Find where the given text appears and provide that cell's center as (X, Y) coordinate. 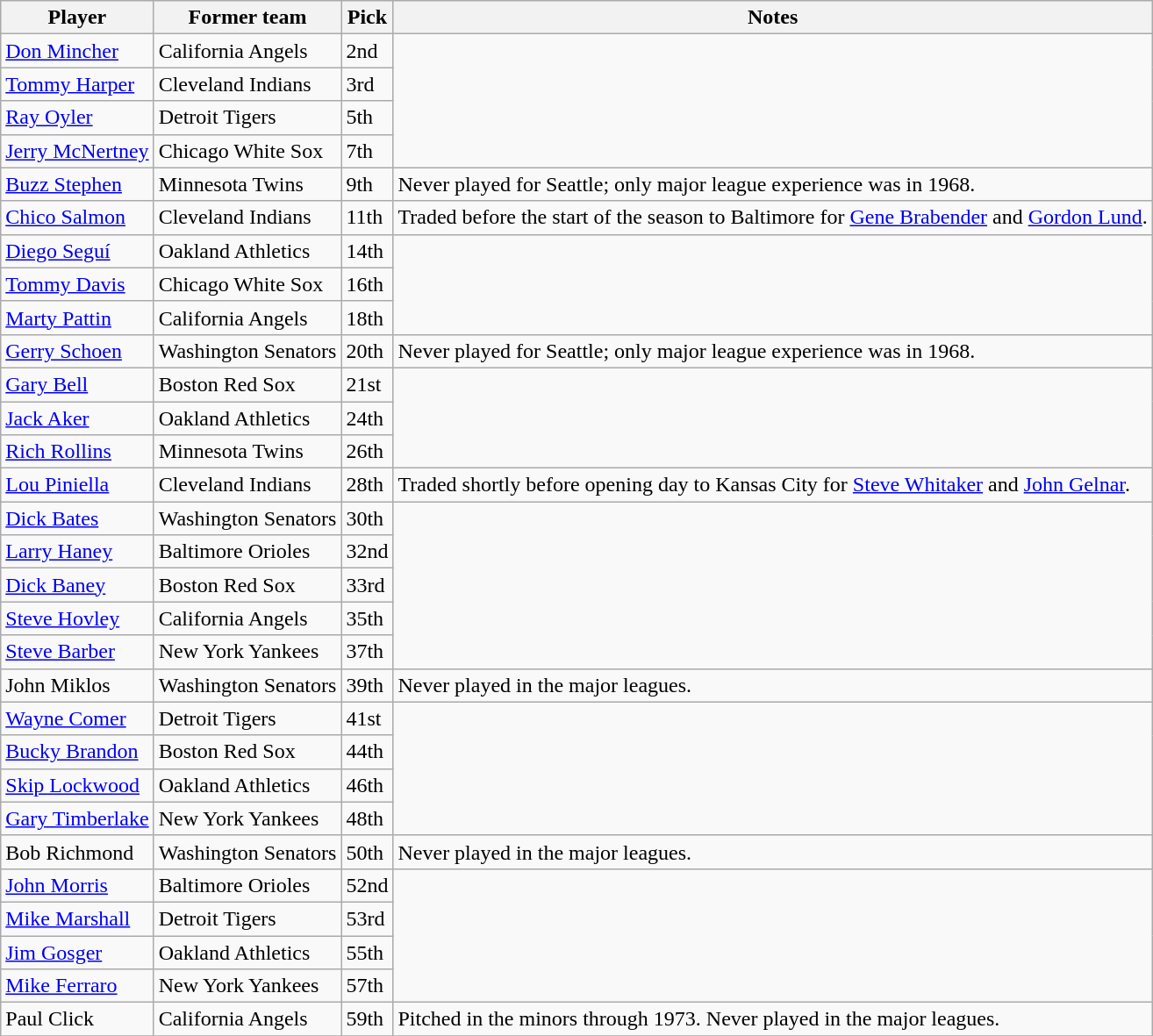
35th (367, 618)
50th (367, 852)
Tommy Harper (77, 84)
39th (367, 685)
9th (367, 184)
24th (367, 418)
Mike Ferraro (77, 986)
46th (367, 785)
5th (367, 118)
Gary Bell (77, 384)
Pitched in the minors through 1973. Never played in the major leagues. (772, 1019)
57th (367, 986)
52nd (367, 885)
53rd (367, 918)
59th (367, 1019)
Mike Marshall (77, 918)
7th (367, 151)
Gerry Schoen (77, 351)
16th (367, 284)
Diego Seguí (77, 251)
Rich Rollins (77, 452)
Bob Richmond (77, 852)
21st (367, 384)
48th (367, 818)
20th (367, 351)
14th (367, 251)
11th (367, 218)
Wayne Comer (77, 718)
Steve Hovley (77, 618)
Former team (247, 18)
18th (367, 318)
3rd (367, 84)
Buzz Stephen (77, 184)
Gary Timberlake (77, 818)
John Miklos (77, 685)
2nd (367, 51)
Traded shortly before opening day to Kansas City for Steve Whitaker and John Gelnar. (772, 485)
Pick (367, 18)
Don Mincher (77, 51)
30th (367, 518)
26th (367, 452)
Steve Barber (77, 652)
Bucky Brandon (77, 752)
44th (367, 752)
Jim Gosger (77, 952)
37th (367, 652)
32nd (367, 552)
Jerry McNertney (77, 151)
Larry Haney (77, 552)
Traded before the start of the season to Baltimore for Gene Brabender and Gordon Lund. (772, 218)
Dick Baney (77, 585)
41st (367, 718)
Ray Oyler (77, 118)
55th (367, 952)
28th (367, 485)
Tommy Davis (77, 284)
Chico Salmon (77, 218)
Dick Bates (77, 518)
Marty Pattin (77, 318)
Skip Lockwood (77, 785)
Player (77, 18)
Notes (772, 18)
Jack Aker (77, 418)
Lou Piniella (77, 485)
33rd (367, 585)
John Morris (77, 885)
Paul Click (77, 1019)
